Output the [x, y] coordinate of the center of the cell containing the given text.  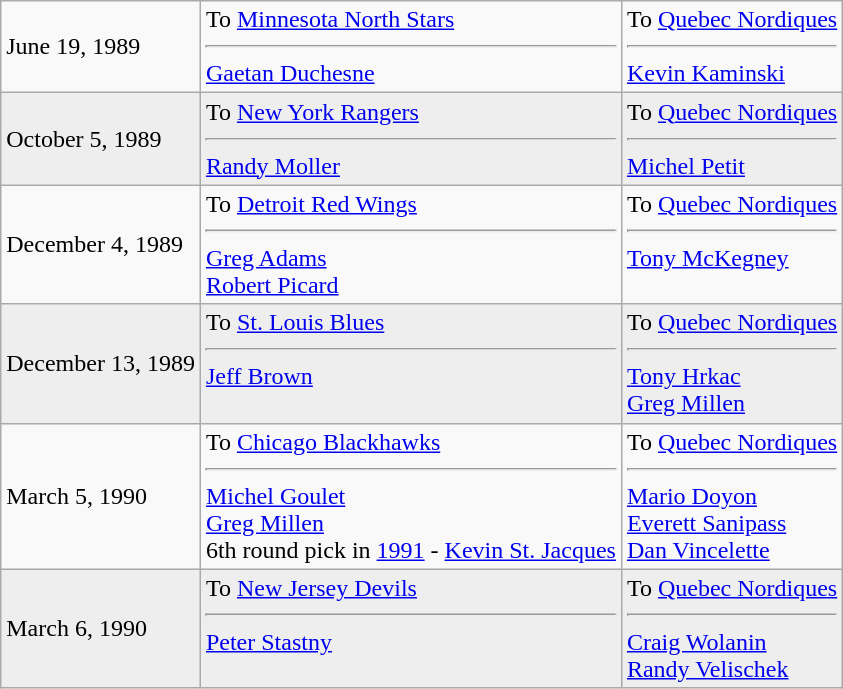
To Quebec NordiquesTony McKegney [732, 244]
To Quebec NordiquesTony Hrkac Greg Millen [732, 364]
June 19, 1989 [101, 47]
To Quebec NordiquesMichel Petit [732, 139]
To Detroit Red WingsGreg Adams Robert Picard [410, 244]
To Minnesota North StarsGaetan Duchesne [410, 47]
To Quebec NordiquesKevin Kaminski [732, 47]
To New York RangersRandy Moller [410, 139]
October 5, 1989 [101, 139]
To New Jersey DevilsPeter Stastny [410, 628]
To St. Louis BluesJeff Brown [410, 364]
To Quebec NordiquesMario Doyon Everett Sanipass Dan Vincelette [732, 496]
March 5, 1990 [101, 496]
December 4, 1989 [101, 244]
To Quebec NordiquesCraig Wolanin Randy Velischek [732, 628]
March 6, 1990 [101, 628]
To Chicago BlackhawksMichel Goulet Greg Millen 6th round pick in 1991 - Kevin St. Jacques [410, 496]
December 13, 1989 [101, 364]
